For the text-containing cell, return its midpoint in (X, Y) coordinate format. 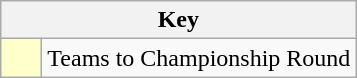
Teams to Championship Round (199, 58)
Key (178, 20)
